Provide the [X, Y] coordinate of the cell's center where the given text is located.  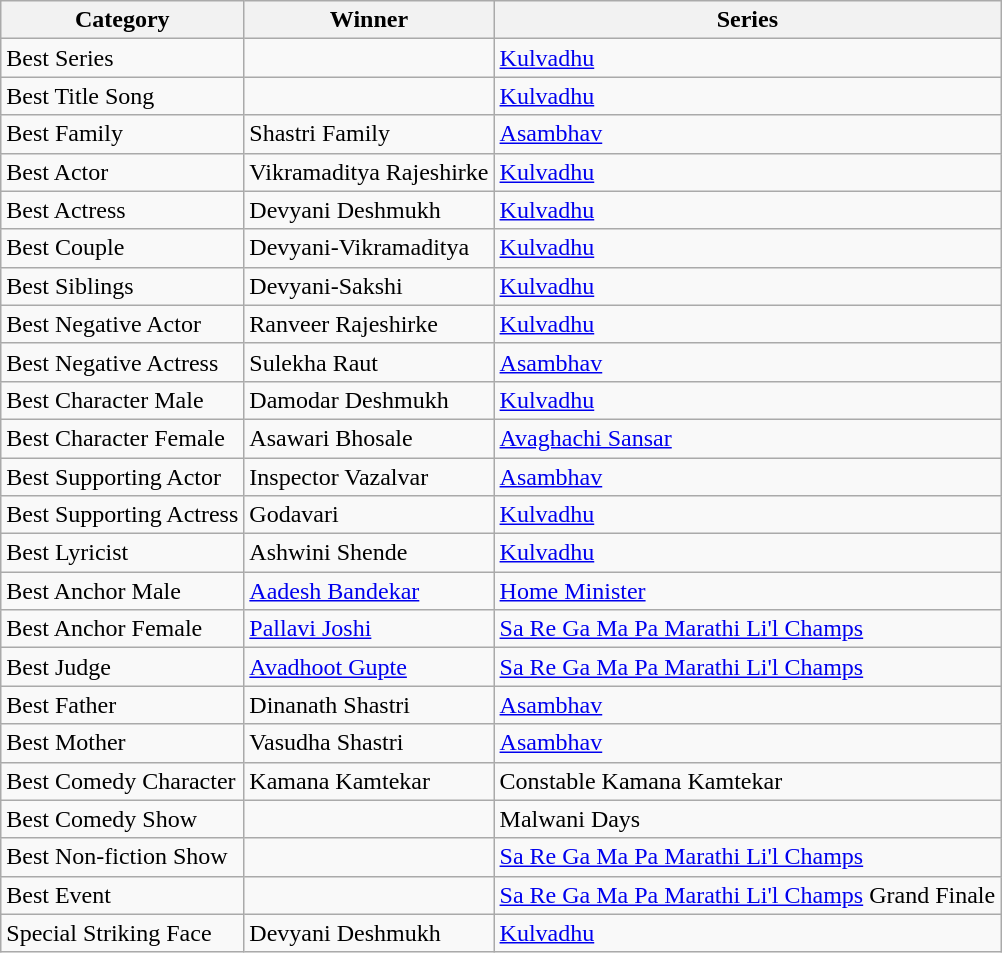
Best Negative Actress [122, 362]
Pallavi Joshi [369, 629]
Best Supporting Actress [122, 515]
Special Striking Face [122, 933]
Best Siblings [122, 286]
Best Title Song [122, 96]
Series [748, 20]
Ranveer Rajeshirke [369, 324]
Best Lyricist [122, 553]
Avadhoot Gupte [369, 667]
Category [122, 20]
Best Character Male [122, 400]
Best Mother [122, 743]
Sulekha Raut [369, 362]
Best Anchor Male [122, 591]
Best Family [122, 134]
Avaghachi Sansar [748, 438]
Best Actress [122, 210]
Dinanath Shastri [369, 705]
Aadesh Bandekar [369, 591]
Ashwini Shende [369, 553]
Asawari Bhosale [369, 438]
Best Character Female [122, 438]
Best Father [122, 705]
Shastri Family [369, 134]
Best Anchor Female [122, 629]
Best Series [122, 58]
Godavari [369, 515]
Sa Re Ga Ma Pa Marathi Li'l Champs Grand Finale [748, 895]
Best Actor [122, 172]
Inspector Vazalvar [369, 477]
Best Judge [122, 667]
Damodar Deshmukh [369, 400]
Devyani-Vikramaditya [369, 248]
Vasudha Shastri [369, 743]
Best Comedy Character [122, 781]
Constable Kamana Kamtekar [748, 781]
Best Non-fiction Show [122, 857]
Home Minister [748, 591]
Kamana Kamtekar [369, 781]
Best Negative Actor [122, 324]
Best Supporting Actor [122, 477]
Best Event [122, 895]
Winner [369, 20]
Best Comedy Show [122, 819]
Vikramaditya Rajeshirke [369, 172]
Best Couple [122, 248]
Malwani Days [748, 819]
Devyani-Sakshi [369, 286]
